Return the [x, y] coordinate for the center point of the cell that contains the specified text.  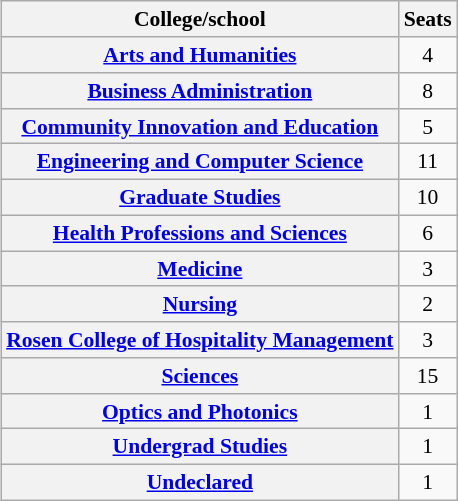
College/school [200, 19]
6 [428, 233]
11 [428, 162]
8 [428, 91]
Sciences [200, 376]
Nursing [200, 304]
Undergrad Studies [200, 447]
5 [428, 126]
Medicine [200, 269]
Health Professions and Sciences [200, 233]
4 [428, 55]
Community Innovation and Education [200, 126]
Arts and Humanities [200, 55]
Optics and Photonics [200, 411]
10 [428, 197]
Graduate Studies [200, 197]
15 [428, 376]
2 [428, 304]
Rosen College of Hospitality Management [200, 340]
Engineering and Computer Science [200, 162]
Seats [428, 19]
Business Administration [200, 91]
Undeclared [200, 482]
